Return [X, Y] of the center of cell containing provided text 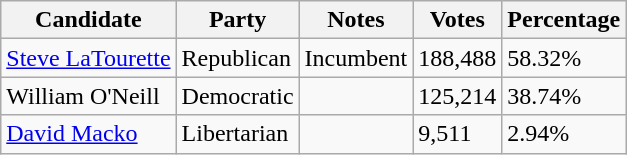
Republican [238, 58]
Party [238, 20]
Percentage [564, 20]
William O'Neill [88, 96]
125,214 [458, 96]
Notes [356, 20]
38.74% [564, 96]
Candidate [88, 20]
Steve LaTourette [88, 58]
David Macko [88, 134]
Votes [458, 20]
Incumbent [356, 58]
Libertarian [238, 134]
58.32% [564, 58]
188,488 [458, 58]
Democratic [238, 96]
9,511 [458, 134]
2.94% [564, 134]
